Search for the cell housing the specified text and yield its (x, y) center coordinate. 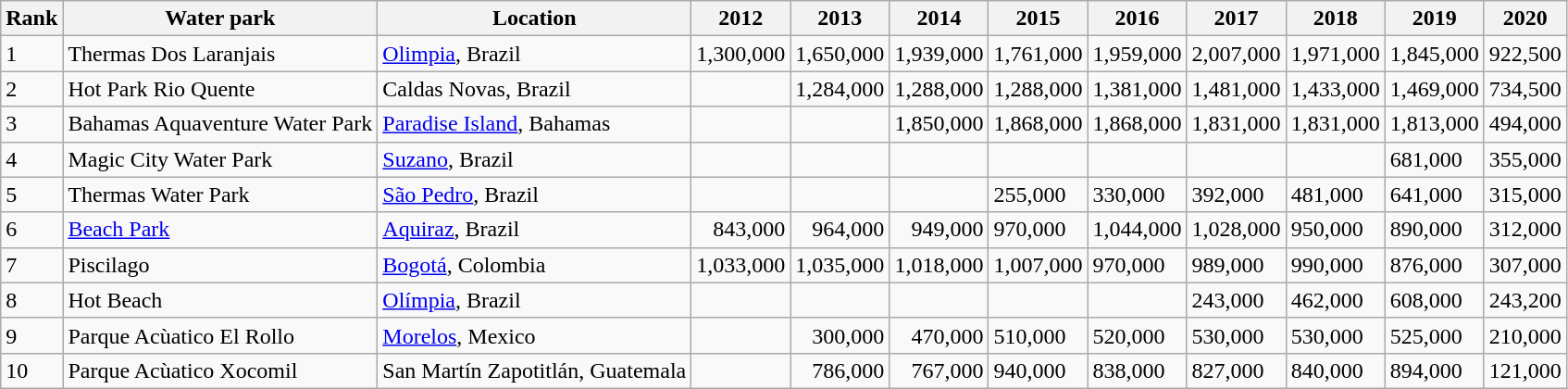
950,000 (1335, 230)
312,000 (1525, 230)
2016 (1137, 19)
2017 (1237, 19)
San Martín Zapotitlán, Guatemala (535, 370)
2 (31, 89)
Paradise Island, Bahamas (535, 124)
1,845,000 (1435, 54)
525,000 (1435, 335)
355,000 (1525, 159)
510,000 (1039, 335)
1,959,000 (1137, 54)
Rank (31, 19)
734,500 (1525, 89)
2013 (840, 19)
307,000 (1525, 265)
6 (31, 230)
Suzano, Brazil (535, 159)
121,000 (1525, 370)
1,044,000 (1137, 230)
1,481,000 (1237, 89)
2020 (1525, 19)
1,035,000 (840, 265)
Piscilago (220, 265)
2019 (1435, 19)
Olímpia, Brazil (535, 300)
520,000 (1137, 335)
470,000 (939, 335)
481,000 (1335, 194)
Hot Park Rio Quente (220, 89)
São Pedro, Brazil (535, 194)
1 (31, 54)
1,300,000 (740, 54)
1,381,000 (1137, 89)
8 (31, 300)
330,000 (1137, 194)
1,850,000 (939, 124)
Bogotá, Colombia (535, 265)
964,000 (840, 230)
949,000 (939, 230)
2012 (740, 19)
1,033,000 (740, 265)
Olimpia, Brazil (535, 54)
1,650,000 (840, 54)
827,000 (1237, 370)
922,500 (1525, 54)
681,000 (1435, 159)
1,018,000 (939, 265)
838,000 (1137, 370)
243,000 (1237, 300)
3 (31, 124)
990,000 (1335, 265)
Aquiraz, Brazil (535, 230)
10 (31, 370)
1,469,000 (1435, 89)
Magic City Water Park (220, 159)
Morelos, Mexico (535, 335)
608,000 (1435, 300)
1,813,000 (1435, 124)
Caldas Novas, Brazil (535, 89)
315,000 (1525, 194)
255,000 (1039, 194)
1,284,000 (840, 89)
890,000 (1435, 230)
Water park (220, 19)
Thermas Water Park (220, 194)
5 (31, 194)
Thermas Dos Laranjais (220, 54)
Beach Park (220, 230)
Parque Acùatico El Rollo (220, 335)
840,000 (1335, 370)
1,971,000 (1335, 54)
2,007,000 (1237, 54)
Hot Beach (220, 300)
989,000 (1237, 265)
210,000 (1525, 335)
300,000 (840, 335)
243,200 (1525, 300)
940,000 (1039, 370)
1,028,000 (1237, 230)
Location (535, 19)
462,000 (1335, 300)
2018 (1335, 19)
1,007,000 (1039, 265)
392,000 (1237, 194)
494,000 (1525, 124)
786,000 (840, 370)
7 (31, 265)
Bahamas Aquaventure Water Park (220, 124)
1,433,000 (1335, 89)
894,000 (1435, 370)
641,000 (1435, 194)
767,000 (939, 370)
2014 (939, 19)
Parque Acùatico Xocomil (220, 370)
843,000 (740, 230)
9 (31, 335)
1,761,000 (1039, 54)
4 (31, 159)
2015 (1039, 19)
1,939,000 (939, 54)
876,000 (1435, 265)
